Pinpoint the cell where the given text exists, returning its [X, Y] midpoint coordinate. 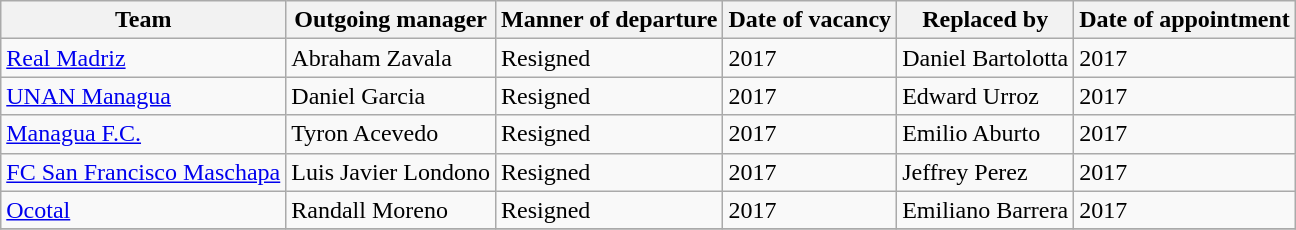
Team [144, 20]
Luis Javier Londono [391, 172]
Abraham Zavala [391, 58]
Edward Urroz [986, 96]
Daniel Bartolotta [986, 58]
Emilio Aburto [986, 134]
Date of vacancy [810, 20]
FC San Francisco Maschapa [144, 172]
Date of appointment [1185, 20]
Managua F.C. [144, 134]
Daniel Garcia [391, 96]
Emiliano Barrera [986, 210]
Outgoing manager [391, 20]
Jeffrey Perez [986, 172]
Ocotal [144, 210]
Manner of departure [608, 20]
Real Madriz [144, 58]
UNAN Managua [144, 96]
Tyron Acevedo [391, 134]
Randall Moreno [391, 210]
Replaced by [986, 20]
